Search for the cell housing the specified text and yield its (x, y) center coordinate. 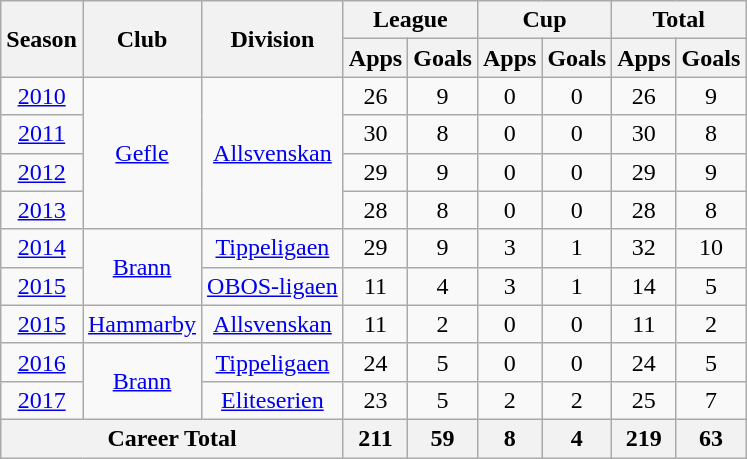
2014 (42, 248)
2016 (42, 362)
Club (142, 39)
Season (42, 39)
32 (644, 248)
2013 (42, 210)
211 (375, 438)
Gefle (142, 153)
OBOS-ligaen (273, 286)
League (410, 20)
219 (644, 438)
Career Total (172, 438)
2017 (42, 400)
2010 (42, 96)
25 (644, 400)
Total (679, 20)
Division (273, 39)
10 (711, 248)
Cup (544, 20)
23 (375, 400)
2011 (42, 134)
Eliteserien (273, 400)
2012 (42, 172)
63 (711, 438)
7 (711, 400)
Hammarby (142, 324)
14 (644, 286)
59 (443, 438)
